Locate the cell with the specified text and output its [x, y] center coordinate. 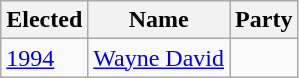
Wayne David [159, 58]
Elected [44, 20]
Name [159, 20]
1994 [44, 58]
Party [264, 20]
